For the text-containing cell, return its midpoint in (x, y) coordinate format. 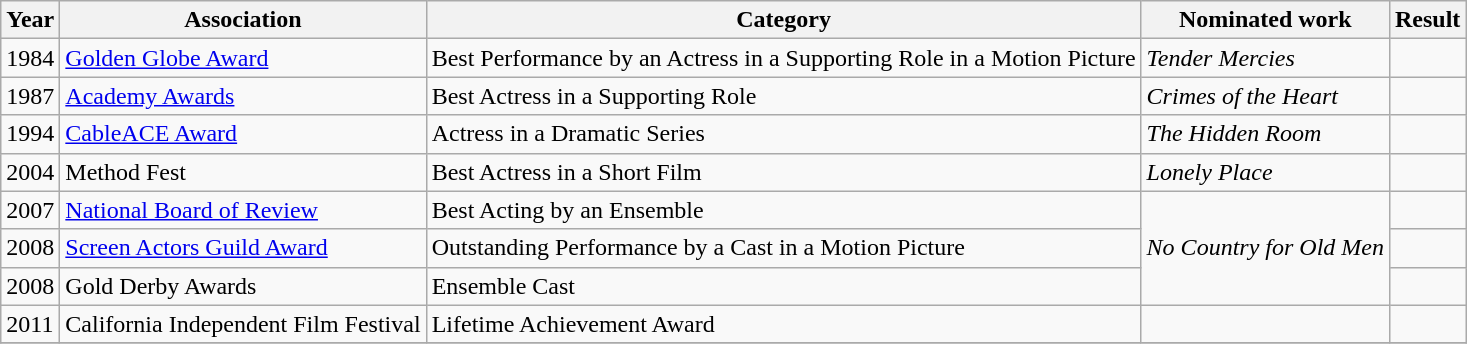
Category (784, 20)
Method Fest (243, 172)
Screen Actors Guild Award (243, 248)
Association (243, 20)
2007 (30, 210)
The Hidden Room (1265, 134)
Lifetime Achievement Award (784, 324)
Best Actress in a Short Film (784, 172)
Gold Derby Awards (243, 286)
Golden Globe Award (243, 58)
Crimes of the Heart (1265, 96)
1987 (30, 96)
Lonely Place (1265, 172)
Best Performance by an Actress in a Supporting Role in a Motion Picture (784, 58)
2011 (30, 324)
Actress in a Dramatic Series (784, 134)
1994 (30, 134)
No Country for Old Men (1265, 248)
Academy Awards (243, 96)
CableACE Award (243, 134)
California Independent Film Festival (243, 324)
Ensemble Cast (784, 286)
Result (1427, 20)
Tender Mercies (1265, 58)
Best Acting by an Ensemble (784, 210)
Year (30, 20)
1984 (30, 58)
Nominated work (1265, 20)
2004 (30, 172)
Best Actress in a Supporting Role (784, 96)
National Board of Review (243, 210)
Outstanding Performance by a Cast in a Motion Picture (784, 248)
